Extract the (X, Y) coordinate from the center of the cell holding the provided text.  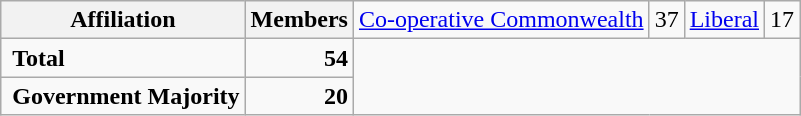
Total (123, 58)
Members (299, 20)
37 (666, 20)
Government Majority (123, 96)
20 (299, 96)
Affiliation (123, 20)
17 (782, 20)
Liberal (724, 20)
Co-operative Commonwealth (501, 20)
54 (299, 58)
